Capture the cell that displays the provided text and extract its (x, y) central coordinate. 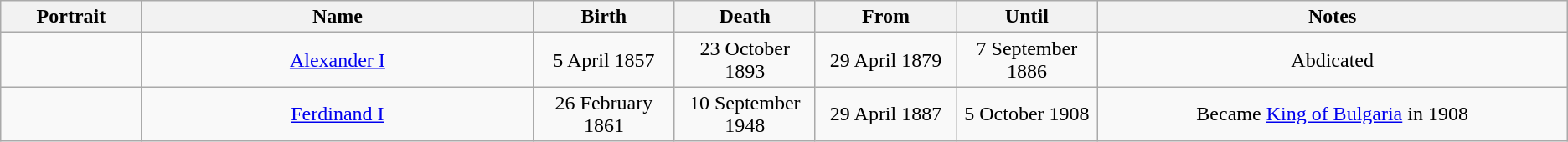
Abdicated (1332, 60)
5 April 1857 (604, 60)
5 October 1908 (1027, 114)
Birth (604, 17)
Ferdinand I (338, 114)
10 September 1948 (745, 114)
Became King of Bulgaria in 1908 (1332, 114)
26 February 1861 (604, 114)
Death (745, 17)
Notes (1332, 17)
Name (338, 17)
23 October 1893 (745, 60)
29 April 1887 (885, 114)
Until (1027, 17)
Portrait (71, 17)
29 April 1879 (885, 60)
7 September 1886 (1027, 60)
From (885, 17)
Alexander I (338, 60)
